Scan for the cell matching the given text and deliver its (X, Y) coordinate at center. 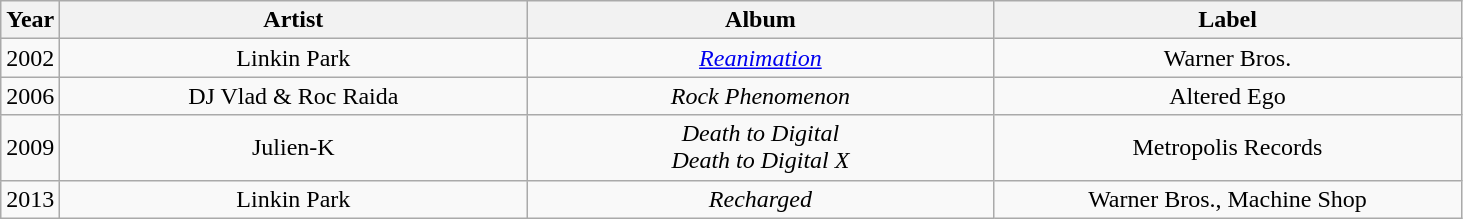
DJ Vlad & Roc Raida (294, 96)
Artist (294, 20)
Recharged (760, 199)
Rock Phenomenon (760, 96)
Reanimation (760, 58)
Metropolis Records (1228, 148)
Album (760, 20)
2013 (30, 199)
Altered Ego (1228, 96)
Warner Bros. (1228, 58)
Label (1228, 20)
2002 (30, 58)
Warner Bros., Machine Shop (1228, 199)
Death to DigitalDeath to Digital X (760, 148)
2009 (30, 148)
2006 (30, 96)
Year (30, 20)
Julien-K (294, 148)
